For the text-containing cell, return its midpoint in [X, Y] coordinate format. 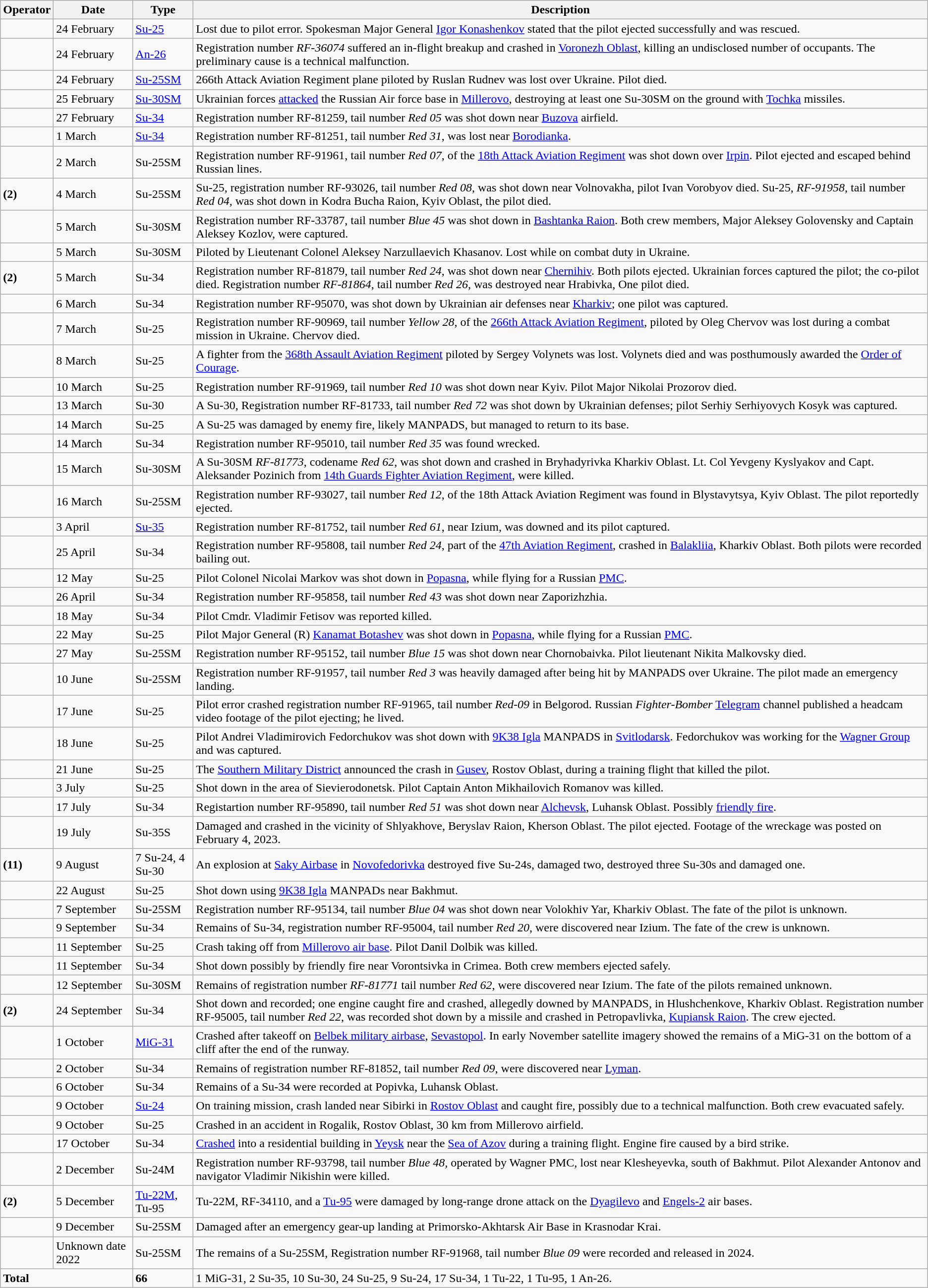
Registration number RF-95010, tail number Red 35 was found wrecked. [560, 443]
10 June [93, 678]
MiG-31 [163, 1043]
On training mission, crash landed near Sibirki in Rostov Oblast and caught fire, possibly due to a technical malfunction. Both crew evacuated safely. [560, 1106]
Remains of registration number RF-81852, tail number Red 09, were discovered near Lyman. [560, 1068]
Su-35S [163, 832]
25 February [93, 99]
The Southern Military District announced the crash in Gusev, Rostov Oblast, during a training flight that killed the pilot. [560, 769]
2 March [93, 162]
Registration number RF-81752, tail number Red 61, near Izium, was downed and its pilot captured. [560, 527]
Operator [27, 10]
Unknown date 2022 [93, 1253]
9 December [93, 1227]
1 October [93, 1043]
The remains of a Su-25SM, Registration number RF-91968, tail number Blue 09 were recorded and released in 2024. [560, 1253]
27 February [93, 118]
Registration number RF-81259, tail number Red 05 was shot down near Buzova airfield. [560, 118]
18 June [93, 744]
Su-24 [163, 1106]
Registration number RF-95152, tail number Blue 15 was shot down near Chornobaivka. Pilot lieutenant Nikita Malkovsky died. [560, 653]
Piloted by Lieutenant Colonel Aleksey Narzullaevich Khasanov. Lost while on combat duty in Ukraine. [560, 252]
2 December [93, 1169]
1 MiG-31, 2 Su-35, 10 Su-30, 24 Su-25, 9 Su-24, 17 Su-34, 1 Tu-22, 1 Tu-95, 1 An-26. [560, 1278]
1 March [93, 136]
An-26 [163, 55]
(11) [27, 865]
Remains of registration number RF-81771 tail number Red 62, were discovered near Izium. The fate of the pilots remained unknown. [560, 984]
2 October [93, 1068]
18 May [93, 615]
Damaged after an emergency gear-up landing at Primorsko-Akhtarsk Air Base in Krasnodar Krai. [560, 1227]
Shot down in the area of Sievierodonetsk. Pilot Captain Anton Mikhailovich Romanov was killed. [560, 788]
3 July [93, 788]
Tu-22M, Tu-95 [163, 1201]
6 October [93, 1087]
9 August [93, 865]
Registration number RF-91969, tail number Red 10 was shot down near Kyiv. Pilot Major Nikolai Prozorov died. [560, 387]
25 April [93, 552]
Date [93, 10]
22 May [93, 634]
Remains of a Su-34 were recorded at Popivka, Luhansk Oblast. [560, 1087]
Su-35 [163, 527]
Pilot Cmdr. Vladimir Fetisov was reported killed. [560, 615]
6 March [93, 303]
3 April [93, 527]
Shot down possibly by friendly fire near Vorontsivka in Crimea. Both crew members ejected safely. [560, 966]
7 September [93, 909]
Crashed into a residential building in Yeysk near the Sea of Azov during a training flight. Engine fire caused by a bird strike. [560, 1144]
Registration number RF-95134, tail number Blue 04 was shot down near Volokhiv Yar, Kharkiv Oblast. The fate of the pilot is unknown. [560, 909]
7 March [93, 329]
12 September [93, 984]
A Su-30, Registration number RF-81733, tail number Red 72 was shot down by Ukrainian defenses; pilot Serhiy Serhiyovych Kosyk was captured. [560, 406]
7 Su-24, 4 Su-30 [163, 865]
15 March [93, 469]
16 March [93, 501]
Total [66, 1278]
4 March [93, 194]
10 March [93, 387]
12 May [93, 578]
Su-24M [163, 1169]
Registration number RF-81251, tail number Red 31, was lost near Borodianka. [560, 136]
Crashed in an accident in Rogalik, Rostov Oblast, 30 km from Millerovo airfield. [560, 1125]
An explosion at Saky Airbase in Novofedorivka destroyed five Su-24s, damaged two, destroyed three Su-30s and damaged one. [560, 865]
9 September [93, 928]
Registration number RF-95070, was shot down by Ukrainian air defenses near Kharkiv; one pilot was captured. [560, 303]
Pilot Colonel Nicolai Markov was shot down in Popasna, while flying for a Russian PMC. [560, 578]
Lost due to pilot error. Spokesman Major General Igor Konashenkov stated that the pilot ejected successfully and was rescued. [560, 29]
21 June [93, 769]
Registartion number RF-95890, tail number Red 51 was shot down near Alchevsk, Luhansk Oblast. Possibly friendly fire. [560, 807]
Type [163, 10]
Registration number RF-91957, tail number Red 3 was heavily damaged after being hit by MANPADS over Ukraine. The pilot made an emergency landing. [560, 678]
A Su-25 was damaged by enemy fire, likely MANPADS, but managed to return to its base. [560, 425]
Shot down using 9K38 Igla MANPADs near Bakhmut. [560, 890]
Remains of Su-34, registration number RF-95004, tail number Red 20, were discovered near Izium. The fate of the crew is unknown. [560, 928]
Registration number RF-95858, tail number Red 43 was shot down near Zaporizhzhia. [560, 597]
17 July [93, 807]
Su-30 [163, 406]
17 October [93, 1144]
Ukrainian forces attacked the Russian Air force base in Millerovo, destroying at least one Su-30SM on the ground with Tochka missiles. [560, 99]
Tu-22M, RF-34110, and a Tu-95 were damaged by long-range drone attack on the Dyagilevo and Engels-2 air bases. [560, 1201]
17 June [93, 711]
13 March [93, 406]
27 May [93, 653]
66 [163, 1278]
266th Attack Aviation Regiment plane piloted by Ruslan Rudnev was lost over Ukraine. Pilot died. [560, 80]
24 September [93, 1010]
22 August [93, 890]
Pilot Major General (R) Kanamat Botashev was shot down in Popasna, while flying for a Russian PMC. [560, 634]
8 March [93, 361]
5 December [93, 1201]
Crash taking off from Millerovo air base. Pilot Danil Dolbik was killed. [560, 947]
26 April [93, 597]
19 July [93, 832]
Description [560, 10]
